Detect which cell encompasses the target text, then output its [X, Y] center coordinate. 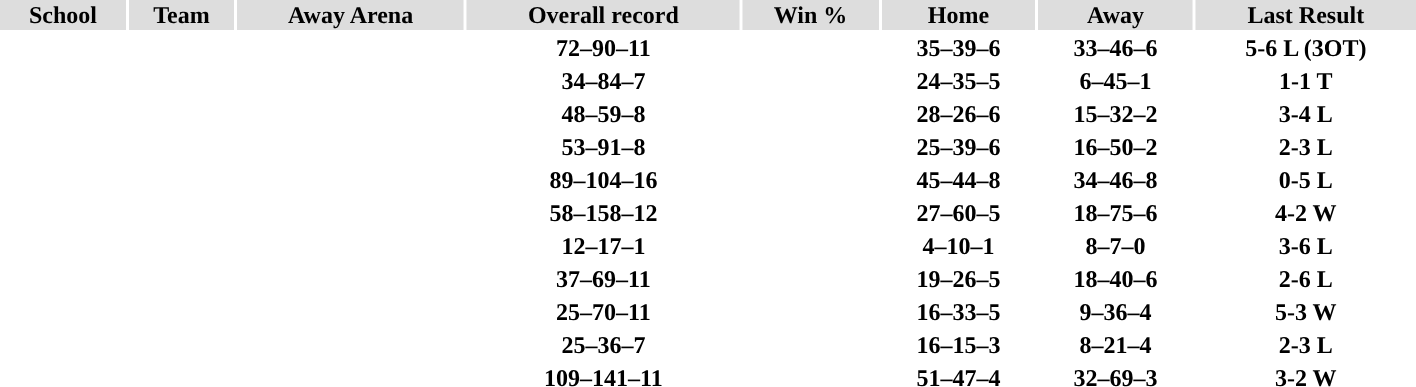
1-1 T [1306, 81]
24–35–5 [958, 81]
37–69–11 [604, 279]
0-5 L [1306, 180]
48–59–8 [604, 114]
89–104–16 [604, 180]
Team [182, 15]
25–39–6 [958, 147]
72–90–11 [604, 48]
34–84–7 [604, 81]
5-3 W [1306, 312]
16–15–3 [958, 345]
27–60–5 [958, 213]
School [63, 15]
16–50–2 [1115, 147]
34–46–8 [1115, 180]
Overall record [604, 15]
2-6 L [1306, 279]
16–33–5 [958, 312]
28–26–6 [958, 114]
18–40–6 [1115, 279]
8–7–0 [1115, 246]
6–45–1 [1115, 81]
33–46–6 [1115, 48]
Last Result [1306, 15]
58–158–12 [604, 213]
35–39–6 [958, 48]
Win % [811, 15]
9–36–4 [1115, 312]
5-6 L (3OT) [1306, 48]
4–10–1 [958, 246]
Home [958, 15]
8–21–4 [1115, 345]
3-4 L [1306, 114]
3-6 L [1306, 246]
25–36–7 [604, 345]
45–44–8 [958, 180]
Away [1115, 15]
12–17–1 [604, 246]
19–26–5 [958, 279]
53–91–8 [604, 147]
18–75–6 [1115, 213]
25–70–11 [604, 312]
Away Arena [350, 15]
15–32–2 [1115, 114]
4-2 W [1306, 213]
